Return [x, y] of the center of cell containing provided text 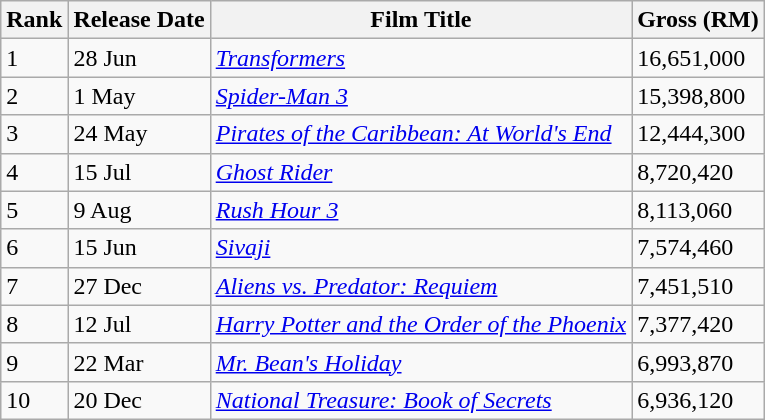
22 Mar [139, 362]
1 May [139, 96]
27 Dec [139, 286]
6,993,870 [698, 362]
28 Jun [139, 58]
12,444,300 [698, 134]
Rush Hour 3 [420, 210]
12 Jul [139, 324]
Sivaji [420, 248]
9 Aug [139, 210]
6,936,120 [698, 400]
1 [34, 58]
4 [34, 172]
7,377,420 [698, 324]
7 [34, 286]
Pirates of the Caribbean: At World's End [420, 134]
16,651,000 [698, 58]
15,398,800 [698, 96]
Harry Potter and the Order of the Phoenix [420, 324]
Release Date [139, 20]
9 [34, 362]
7,451,510 [698, 286]
8,113,060 [698, 210]
8,720,420 [698, 172]
5 [34, 210]
6 [34, 248]
7,574,460 [698, 248]
3 [34, 134]
Mr. Bean's Holiday [420, 362]
Spider-Man 3 [420, 96]
National Treasure: Book of Secrets [420, 400]
24 May [139, 134]
Aliens vs. Predator: Requiem [420, 286]
15 Jul [139, 172]
Ghost Rider [420, 172]
Film Title [420, 20]
Gross (RM) [698, 20]
10 [34, 400]
Rank [34, 20]
Transformers [420, 58]
20 Dec [139, 400]
15 Jun [139, 248]
2 [34, 96]
8 [34, 324]
